Determine the (x, y) coordinate at the center of the cell enclosing the given text.  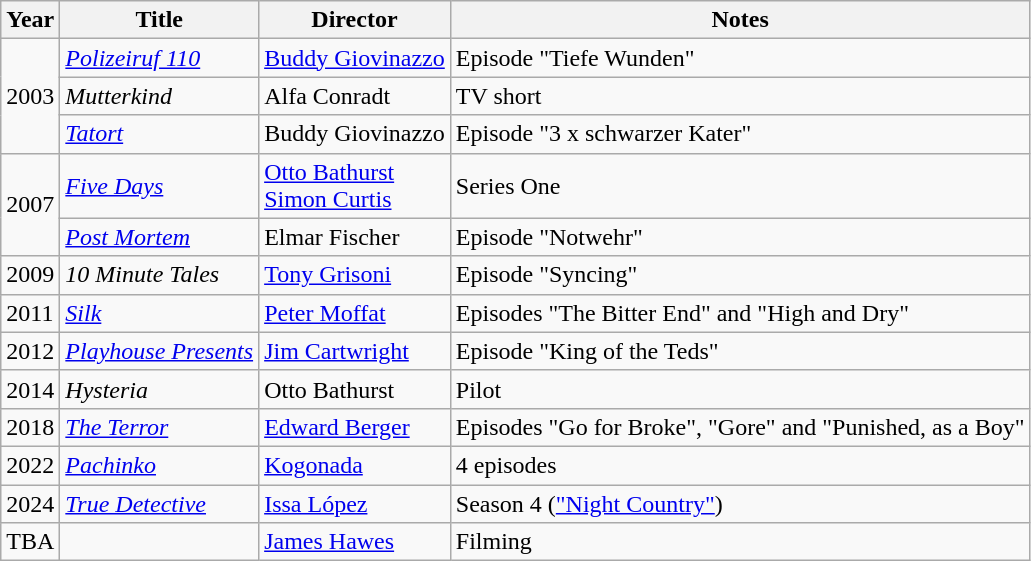
2018 (30, 427)
Title (160, 20)
Alfa Conradt (355, 96)
2011 (30, 313)
Edward Berger (355, 427)
Polizeiruf 110 (160, 58)
2024 (30, 503)
Kogonada (355, 465)
Tatort (160, 134)
Five Days (160, 186)
Notes (740, 20)
The Terror (160, 427)
Season 4 ("Night Country") (740, 503)
Post Mortem (160, 237)
Peter Moffat (355, 313)
2014 (30, 389)
Episode "Notwehr" (740, 237)
Tony Grisoni (355, 275)
Episode "3 x schwarzer Kater" (740, 134)
James Hawes (355, 542)
Mutterkind (160, 96)
Episodes "The Bitter End" and "High and Dry" (740, 313)
Episode "King of the Teds" (740, 351)
Filming (740, 542)
4 episodes (740, 465)
Pachinko (160, 465)
10 Minute Tales (160, 275)
Otto BathurstSimon Curtis (355, 186)
Jim Cartwright (355, 351)
Hysteria (160, 389)
Elmar Fischer (355, 237)
Pilot (740, 389)
Issa López (355, 503)
2012 (30, 351)
2009 (30, 275)
True Detective (160, 503)
Year (30, 20)
Series One (740, 186)
Playhouse Presents (160, 351)
Director (355, 20)
Silk (160, 313)
Otto Bathurst (355, 389)
TBA (30, 542)
2003 (30, 96)
2022 (30, 465)
2007 (30, 204)
Episodes "Go for Broke", "Gore" and "Punished, as a Boy" (740, 427)
Episode "Syncing" (740, 275)
Episode "Tiefe Wunden" (740, 58)
TV short (740, 96)
